Locate the cell with the specified text and output its [X, Y] center coordinate. 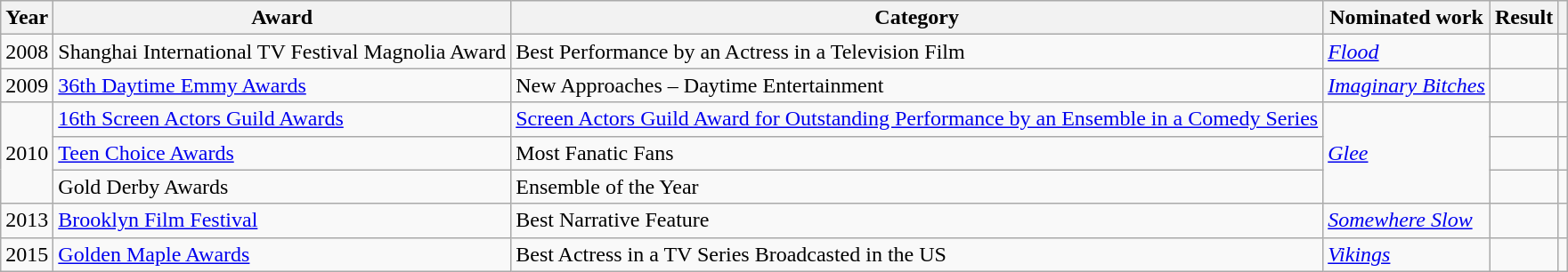
Screen Actors Guild Award for Outstanding Performance by an Ensemble in a Comedy Series [917, 119]
Category [917, 18]
2008 [27, 52]
New Approaches – Daytime Entertainment [917, 85]
Best Actress in a TV Series Broadcasted in the US [917, 254]
Teen Choice Awards [282, 153]
Year [27, 18]
Vikings [1407, 254]
Nominated work [1407, 18]
2009 [27, 85]
2015 [27, 254]
Best Performance by an Actress in a Television Film [917, 52]
Golden Maple Awards [282, 254]
16th Screen Actors Guild Awards [282, 119]
2010 [27, 153]
Glee [1407, 153]
36th Daytime Emmy Awards [282, 85]
Best Narrative Feature [917, 220]
Shanghai International TV Festival Magnolia Award [282, 52]
Gold Derby Awards [282, 187]
Most Fanatic Fans [917, 153]
Flood [1407, 52]
Ensemble of the Year [917, 187]
Result [1523, 18]
Imaginary Bitches [1407, 85]
Brooklyn Film Festival [282, 220]
Award [282, 18]
2013 [27, 220]
Somewhere Slow [1407, 220]
